Return the [x, y] coordinate for the center point of the cell that contains the specified text.  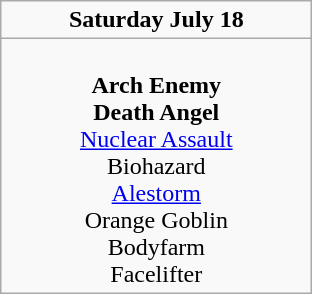
Arch Enemy Death Angel Nuclear Assault Biohazard Alestorm Orange Goblin Bodyfarm Facelifter [156, 166]
Saturday July 18 [156, 20]
